Find where the given text appears and provide that cell's center as (X, Y) coordinate. 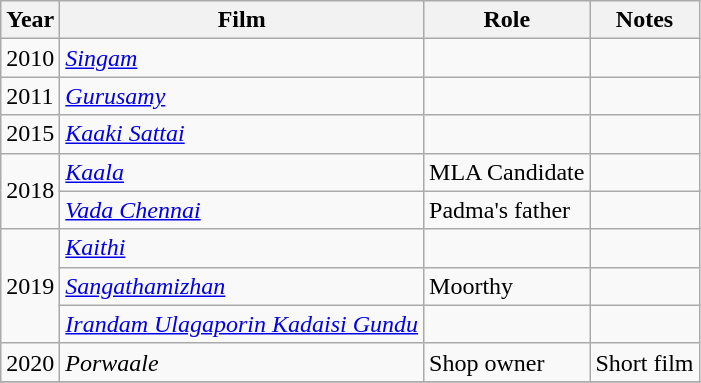
2011 (30, 96)
2018 (30, 191)
Singam (242, 58)
Irandam Ulagaporin Kadaisi Gundu (242, 324)
Vada Chennai (242, 210)
Kaala (242, 172)
Shop owner (507, 362)
Short film (644, 362)
Gurusamy (242, 96)
Kaaki Sattai (242, 134)
Film (242, 20)
Sangathamizhan (242, 286)
2010 (30, 58)
Porwaale (242, 362)
MLA Candidate (507, 172)
Padma's father (507, 210)
2015 (30, 134)
2019 (30, 286)
2020 (30, 362)
Role (507, 20)
Kaithi (242, 248)
Year (30, 20)
Moorthy (507, 286)
Notes (644, 20)
